From the cell containing the given text, extract its center point as [X, Y] coordinate. 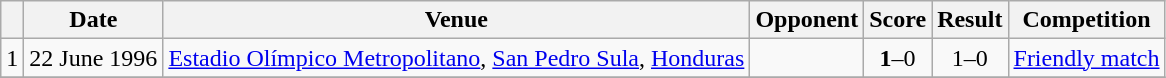
Score [898, 20]
22 June 1996 [94, 58]
Date [94, 20]
Opponent [807, 20]
Friendly match [1086, 58]
Estadio Olímpico Metropolitano, San Pedro Sula, Honduras [456, 58]
Competition [1086, 20]
1 [12, 58]
Venue [456, 20]
Result [970, 20]
